Capture the cell that displays the provided text and extract its [x, y] central coordinate. 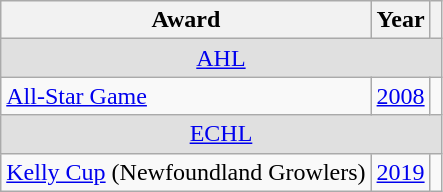
All-Star Game [186, 96]
2019 [400, 172]
Award [186, 20]
AHL [221, 58]
ECHL [221, 134]
2008 [400, 96]
Year [400, 20]
Kelly Cup (Newfoundland Growlers) [186, 172]
